Determine the (X, Y) coordinate at the center of the cell enclosing the given text.  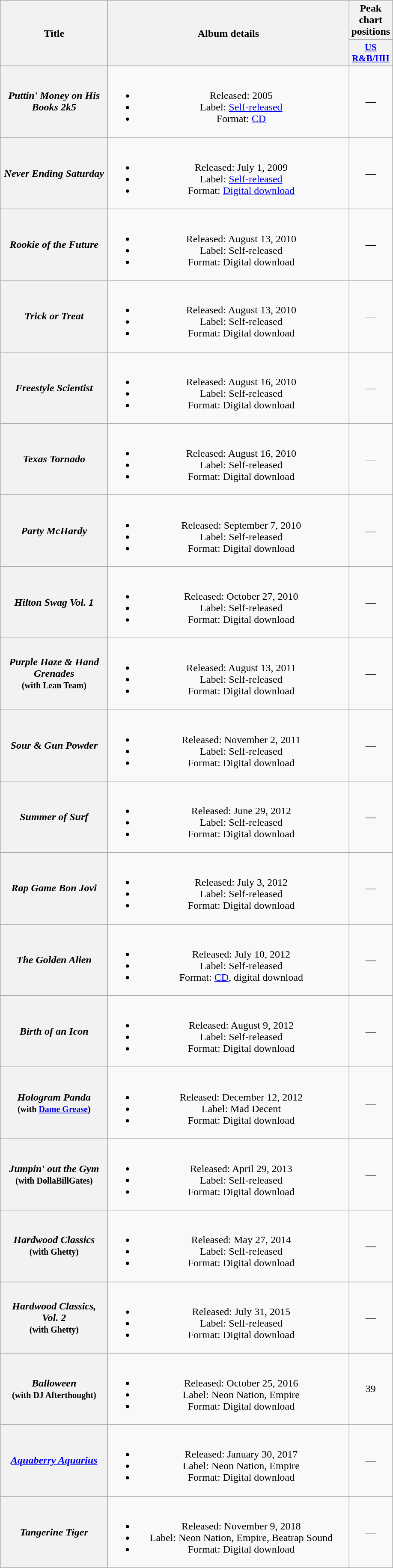
Released: August 9, 2012Label: Self-releasedFormat: Digital download (229, 1032)
Aquaberry Aquarius (54, 1461)
Birth of an Icon (54, 1032)
Released: August 13, 2011Label: Self-releasedFormat: Digital download (229, 674)
Rookie of the Future (54, 245)
Trick or Treat (54, 316)
39 (371, 1389)
Released: October 25, 2016Label: Neon Nation, EmpireFormat: Digital download (229, 1389)
Released: September 7, 2010Label: Self-releasedFormat: Digital download (229, 531)
Title (54, 33)
Tangerine Tiger (54, 1532)
Released: May 27, 2014Label: Self-releasedFormat: Digital download (229, 1246)
Balloween(with DJ Afterthought) (54, 1389)
Released: November 2, 2011Label: Self-releasedFormat: Digital download (229, 746)
Hardwood Classics, Vol. 2(with Ghetty) (54, 1318)
Freestyle Scientist (54, 388)
Puttin' Money on His Books 2k5 (54, 102)
Released: April 29, 2013Label: Self-releasedFormat: Digital download (229, 1175)
Hardwood Classics(with Ghetty) (54, 1246)
Released: December 12, 2012Label: Mad DecentFormat: Digital download (229, 1103)
Party McHardy (54, 531)
Hilton Swag Vol. 1 (54, 602)
Released: October 27, 2010Label: Self-releasedFormat: Digital download (229, 602)
Released: November 9, 2018Label: Neon Nation, Empire, Beatrap SoundFormat: Digital download (229, 1532)
Summer of Surf (54, 817)
Released: 2005Label: Self-releasedFormat: CD (229, 102)
Released: July 1, 2009Label: Self-releasedFormat: Digital download (229, 173)
Peak chart positions (371, 20)
The Golden Alien (54, 960)
Album details (229, 33)
US R&B/HH (371, 53)
Released: July 3, 2012Label: Self-releasedFormat: Digital download (229, 889)
Never Ending Saturday (54, 173)
Jumpin' out the Gym(with DollaBillGates) (54, 1175)
Released: June 29, 2012Label: Self-releasedFormat: Digital download (229, 817)
Rap Game Bon Jovi (54, 889)
Texas Tornado (54, 459)
Released: January 30, 2017Label: Neon Nation, EmpireFormat: Digital download (229, 1461)
Sour & Gun Powder (54, 746)
Released: July 31, 2015Label: Self-releasedFormat: Digital download (229, 1318)
Hologram Panda(with Dame Grease) (54, 1103)
Released: July 10, 2012Label: Self-releasedFormat: CD, digital download (229, 960)
Purple Haze & Hand Grenades(with Lean Team) (54, 674)
